Identify which cell holds the provided text, then report its (x, y) central coordinate. 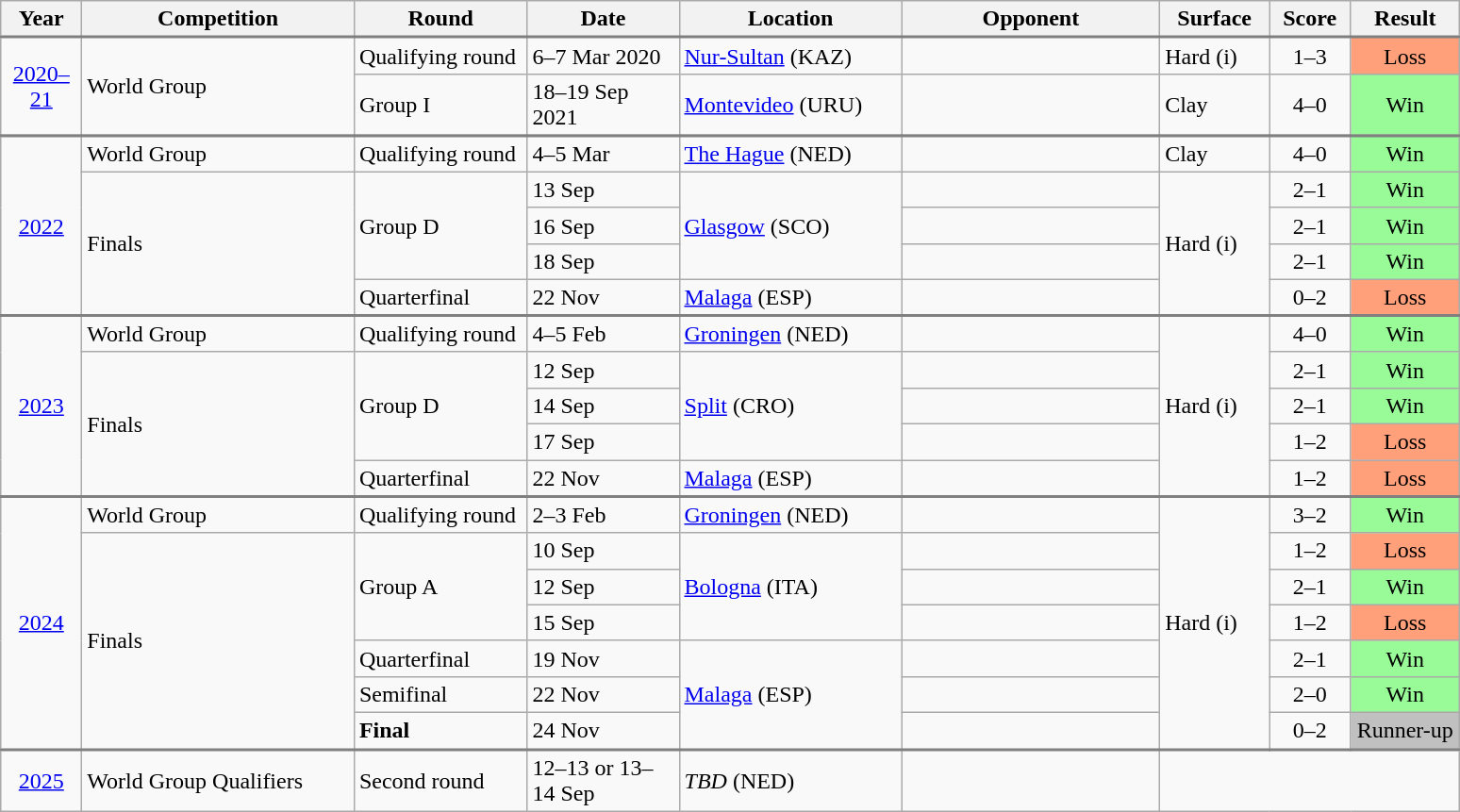
1–3 (1310, 57)
Year (41, 19)
Bologna (ITA) (790, 587)
Final (440, 730)
18 Sep (604, 261)
4–5 Mar (604, 153)
Montevideo (URU) (790, 104)
Runner-up (1405, 730)
15 Sep (604, 622)
19 Nov (604, 658)
Result (1405, 19)
2–3 Feb (604, 515)
TBD (NED) (790, 780)
6–7 Mar 2020 (604, 57)
Opponent (1031, 19)
2024 (41, 622)
Date (604, 19)
Split (CRO) (790, 406)
24 Nov (604, 730)
2025 (41, 780)
Competition (219, 19)
Group A (440, 587)
2020–21 (41, 87)
Second round (440, 780)
18–19 Sep 2021 (604, 104)
10 Sep (604, 551)
12–13 or 13–14 Sep (604, 780)
Surface (1215, 19)
2023 (41, 406)
Score (1310, 19)
3–2 (1310, 515)
2–0 (1310, 694)
The Hague (NED) (790, 153)
World Group Qualifiers (219, 780)
17 Sep (604, 441)
14 Sep (604, 406)
Group I (440, 104)
Round (440, 19)
Location (790, 19)
4–5 Feb (604, 334)
Nur-Sultan (KAZ) (790, 57)
Semifinal (440, 694)
2022 (41, 224)
13 Sep (604, 190)
16 Sep (604, 225)
Glasgow (SCO) (790, 225)
